Output the (x, y) coordinate of the center of the cell containing the given text.  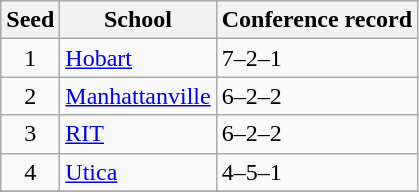
Manhattanville (138, 96)
Seed (30, 20)
Utica (138, 172)
7–2–1 (316, 58)
School (138, 20)
RIT (138, 134)
3 (30, 134)
1 (30, 58)
2 (30, 96)
4–5–1 (316, 172)
Hobart (138, 58)
4 (30, 172)
Conference record (316, 20)
